Pinpoint the cell where the given text exists, returning its (X, Y) midpoint coordinate. 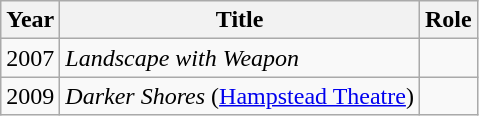
2007 (30, 58)
Title (240, 20)
Landscape with Weapon (240, 58)
Year (30, 20)
Darker Shores (Hampstead Theatre) (240, 96)
Role (448, 20)
2009 (30, 96)
